Identify which cell holds the provided text, then report its [X, Y] central coordinate. 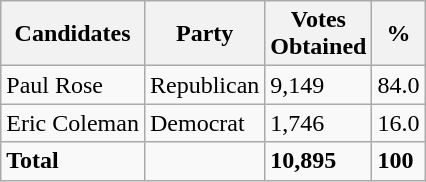
10,895 [318, 161]
16.0 [398, 123]
Eric Coleman [73, 123]
9,149 [318, 85]
Candidates [73, 34]
100 [398, 161]
1,746 [318, 123]
Democrat [204, 123]
Party [204, 34]
Total [73, 161]
% [398, 34]
Paul Rose [73, 85]
84.0 [398, 85]
Republican [204, 85]
VotesObtained [318, 34]
